For the text-containing cell, return its midpoint in (x, y) coordinate format. 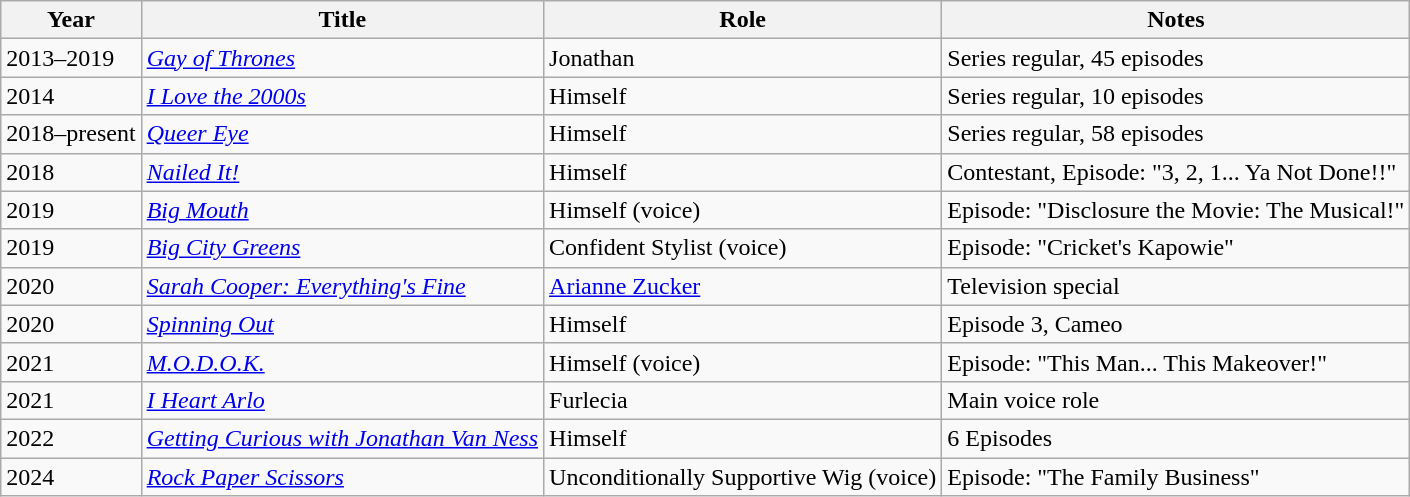
Episode: "The Family Business" (1176, 477)
Notes (1176, 20)
Furlecia (743, 400)
Episode: "This Man... This Makeover!" (1176, 362)
Confident Stylist (voice) (743, 248)
Unconditionally Supportive Wig (voice) (743, 477)
Getting Curious with Jonathan Van Ness (342, 438)
Year (71, 20)
2014 (71, 96)
2024 (71, 477)
Queer Eye (342, 134)
6 Episodes (1176, 438)
Big City Greens (342, 248)
2018–present (71, 134)
Title (342, 20)
Contestant, Episode: "3, 2, 1... Ya Not Done!!" (1176, 172)
M.O.D.O.K. (342, 362)
Gay of Thrones (342, 58)
Rock Paper Scissors (342, 477)
I Love the 2000s (342, 96)
Spinning Out (342, 324)
Episode 3, Cameo (1176, 324)
Jonathan (743, 58)
Episode: "Disclosure the Movie: The Musical!" (1176, 210)
Series regular, 45 episodes (1176, 58)
Big Mouth (342, 210)
Main voice role (1176, 400)
Role (743, 20)
2013–2019 (71, 58)
I Heart Arlo (342, 400)
Sarah Cooper: Everything's Fine (342, 286)
Television special (1176, 286)
Episode: "Cricket's Kapowie" (1176, 248)
Series regular, 10 episodes (1176, 96)
2018 (71, 172)
Nailed It! (342, 172)
Arianne Zucker (743, 286)
2022 (71, 438)
Series regular, 58 episodes (1176, 134)
